Scan for the cell matching the given text and deliver its (x, y) coordinate at center. 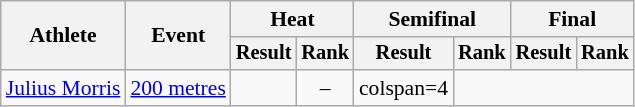
Final (572, 19)
Julius Morris (64, 88)
Event (178, 36)
Athlete (64, 36)
200 metres (178, 88)
colspan=4 (404, 88)
– (325, 88)
Heat (292, 19)
Semifinal (432, 19)
